Output the (x, y) coordinate of the center of the cell containing the given text.  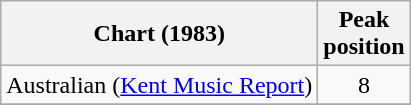
Peakposition (364, 34)
Australian (Kent Music Report) (160, 85)
8 (364, 85)
Chart (1983) (160, 34)
